Detect which cell encompasses the target text, then output its [x, y] center coordinate. 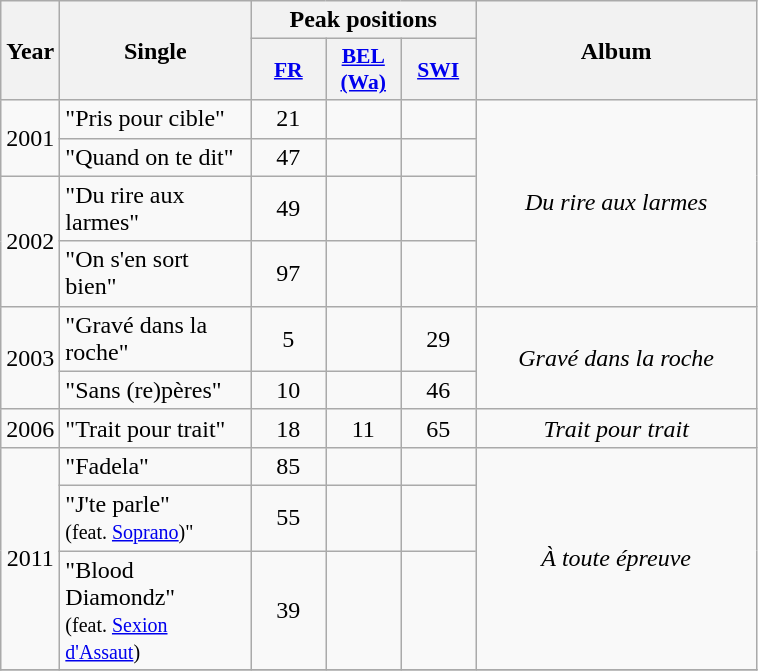
10 [288, 390]
"Trait pour trait" [156, 428]
Single [156, 50]
2011 [30, 558]
97 [288, 274]
"Quand on te dit" [156, 157]
21 [288, 119]
Trait pour trait [616, 428]
BEL (Wa) [364, 70]
49 [288, 208]
FR [288, 70]
"Fadela" [156, 466]
SWI [438, 70]
2002 [30, 241]
"Pris pour cible" [156, 119]
"J'te parle" (feat. Soprano)" [156, 518]
2006 [30, 428]
65 [438, 428]
"Gravé dans la roche" [156, 338]
55 [288, 518]
Du rire aux larmes [616, 203]
47 [288, 157]
"Blood Diamondz" (feat. Sexion d'Assaut) [156, 610]
"Sans (re)pères" [156, 390]
18 [288, 428]
Gravé dans la roche [616, 358]
Year [30, 50]
2003 [30, 358]
À toute épreuve [616, 558]
"Du rire aux larmes" [156, 208]
11 [364, 428]
"On s'en sort bien" [156, 274]
29 [438, 338]
85 [288, 466]
Album [616, 50]
5 [288, 338]
39 [288, 610]
46 [438, 390]
2001 [30, 138]
Peak positions [364, 20]
